Find where the given text appears and provide that cell's center as [x, y] coordinate. 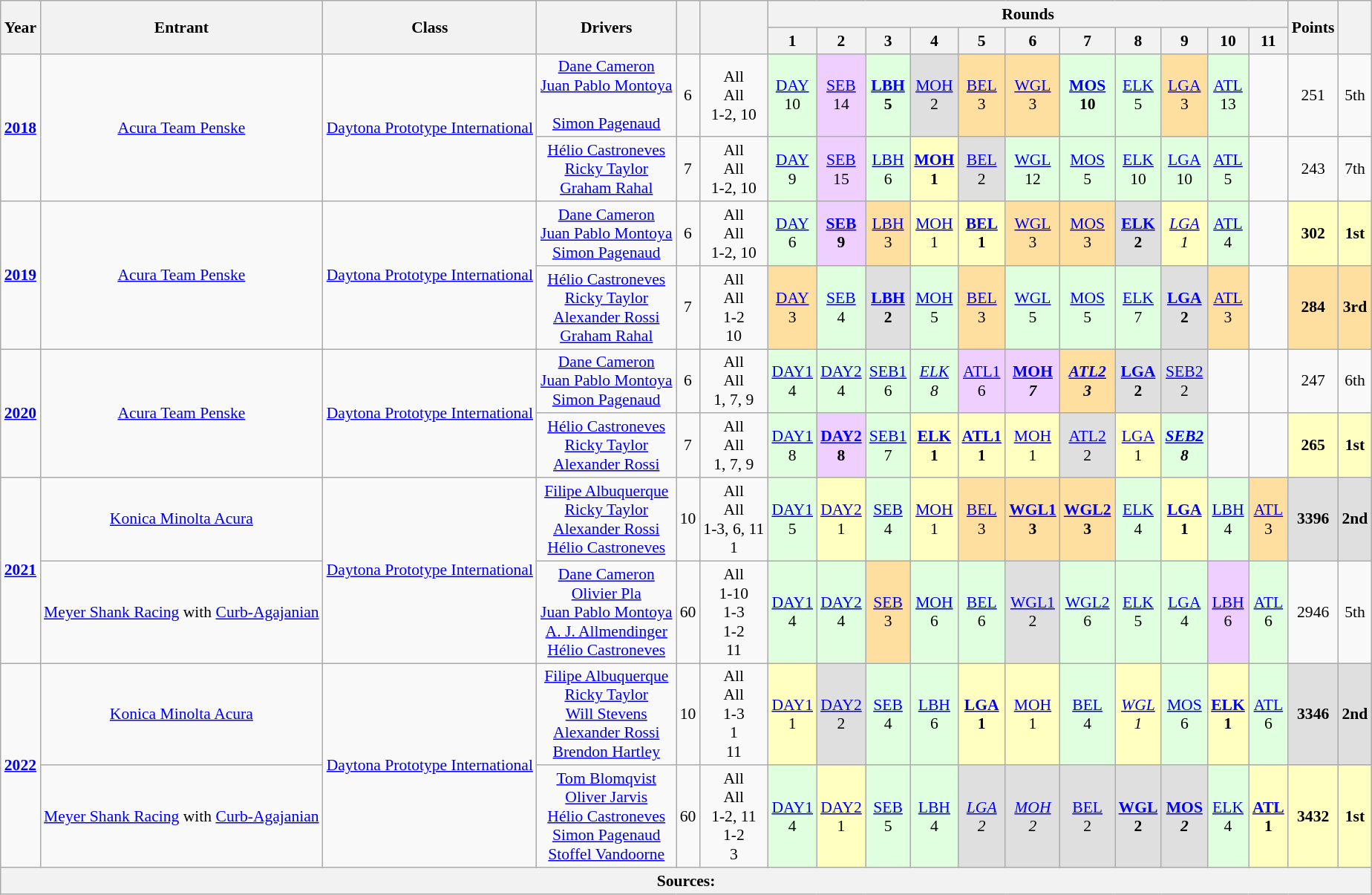
4 [934, 41]
3396 [1313, 519]
AllAll1-210 [734, 307]
WGL23 [1088, 519]
Points [1313, 27]
1 [792, 41]
265 [1313, 446]
SEB16 [888, 382]
WGL1 [1139, 715]
11 [1268, 41]
WGL2 [1139, 817]
AllAll1-3, 6, 111 [734, 519]
MOH5 [934, 307]
Rounds [1028, 14]
DAY9 [792, 169]
Hélio Castroneves Ricky Taylor Alexander Rossi [607, 446]
AllAll1-3111 [734, 715]
LBH5 [888, 95]
3 [888, 41]
WGL5 [1033, 307]
MOS10 [1088, 95]
DAY22 [841, 715]
BEL6 [981, 612]
ATL22 [1088, 446]
Dane Cameron Olivier Pla Juan Pablo Montoya A. J. Allmendinger Hélio Castroneves [607, 612]
243 [1313, 169]
3432 [1313, 817]
AllAll1-2, 111-23 [734, 817]
ATL16 [981, 382]
SEB17 [888, 446]
6th [1356, 382]
DAY18 [792, 446]
7th [1356, 169]
DAY6 [792, 233]
Filipe Albuquerque Ricky Taylor Alexander Rossi Hélio Castroneves [607, 519]
MOS2 [1184, 817]
SEB3 [888, 612]
SEB22 [1184, 382]
302 [1313, 233]
Tom Blomqvist Oliver Jarvis Hélio Castroneves Simon Pagenaud Stoffel Vandoorne [607, 817]
2019 [21, 275]
2021 [21, 570]
251 [1313, 95]
ELK10 [1139, 169]
2022 [21, 765]
5 [981, 41]
SEB5 [888, 817]
LGA4 [1184, 612]
BEL4 [1088, 715]
ATL13 [1228, 95]
MOH7 [1033, 382]
2946 [1313, 612]
DAY15 [792, 519]
DAY11 [792, 715]
SEB9 [841, 233]
Hélio Castroneves Ricky Taylor Alexander Rossi Graham Rahal [607, 307]
Sources: [686, 881]
ELK7 [1139, 307]
8 [1139, 41]
LBH2 [888, 307]
LBH3 [888, 233]
MOH6 [934, 612]
SEB15 [841, 169]
LGA10 [1184, 169]
ATL23 [1088, 382]
LGA3 [1184, 95]
DAY10 [792, 95]
MOS3 [1088, 233]
9 [1184, 41]
Year [21, 27]
BEL1 [981, 233]
ELK8 [934, 382]
284 [1313, 307]
2 [841, 41]
ELK2 [1139, 233]
SEB14 [841, 95]
All1-101-31-211 [734, 612]
Dane Cameron Juan Pablo MontoyaSimon Pagenaud [607, 95]
3rd [1356, 307]
3346 [1313, 715]
ATL5 [1228, 169]
DAY28 [841, 446]
ATL1 [1268, 817]
WGL13 [1033, 519]
247 [1313, 382]
WGL26 [1088, 612]
ATL4 [1228, 233]
Filipe Albuquerque Ricky Taylor Will Stevens Alexander Rossi Brendon Hartley [607, 715]
SEB28 [1184, 446]
Entrant [181, 27]
ATL11 [981, 446]
2020 [21, 413]
Hélio Castroneves Ricky Taylor Graham Rahal [607, 169]
Drivers [607, 27]
DAY3 [792, 307]
Class [430, 27]
2018 [21, 128]
MOS6 [1184, 715]
